Output the [x, y] coordinate of the center of the cell containing the given text.  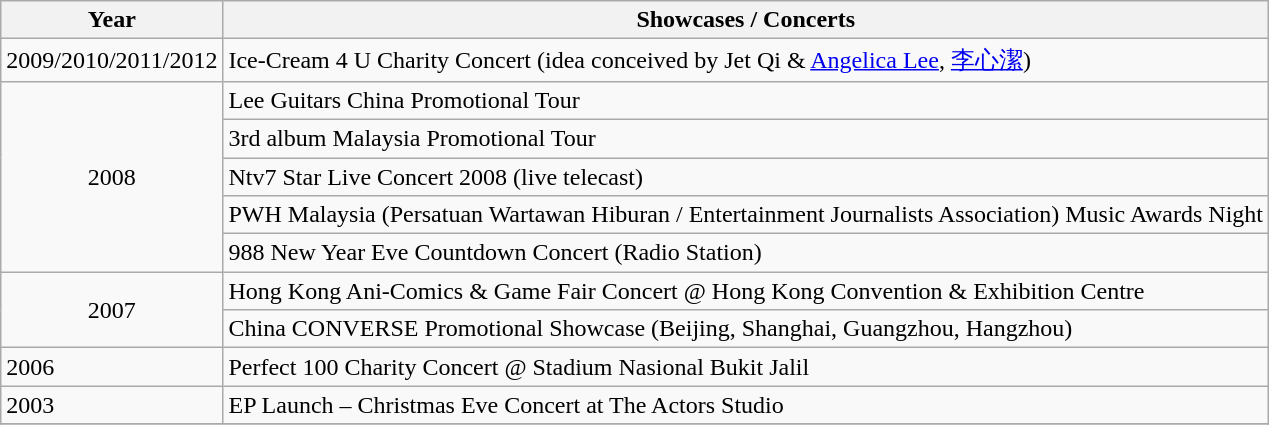
Showcases / Concerts [746, 20]
China CONVERSE Promotional Showcase (Beijing, Shanghai, Guangzhou, Hangzhou) [746, 329]
Perfect 100 Charity Concert @ Stadium Nasional Bukit Jalil [746, 367]
2008 [112, 176]
Year [112, 20]
988 New Year Eve Countdown Concert (Radio Station) [746, 253]
2006 [112, 367]
Hong Kong Ani-Comics & Game Fair Concert @ Hong Kong Convention & Exhibition Centre [746, 291]
PWH Malaysia (Persatuan Wartawan Hiburan / Entertainment Journalists Association) Music Awards Night [746, 215]
2007 [112, 310]
2003 [112, 405]
Lee Guitars China Promotional Tour [746, 100]
Ntv7 Star Live Concert 2008 (live telecast) [746, 177]
2009/2010/2011/2012 [112, 60]
Ice-Cream 4 U Charity Concert (idea conceived by Jet Qi & Angelica Lee, 李心潔) [746, 60]
EP Launch – Christmas Eve Concert at The Actors Studio [746, 405]
3rd album Malaysia Promotional Tour [746, 138]
